Scan for the cell matching the given text and deliver its (x, y) coordinate at center. 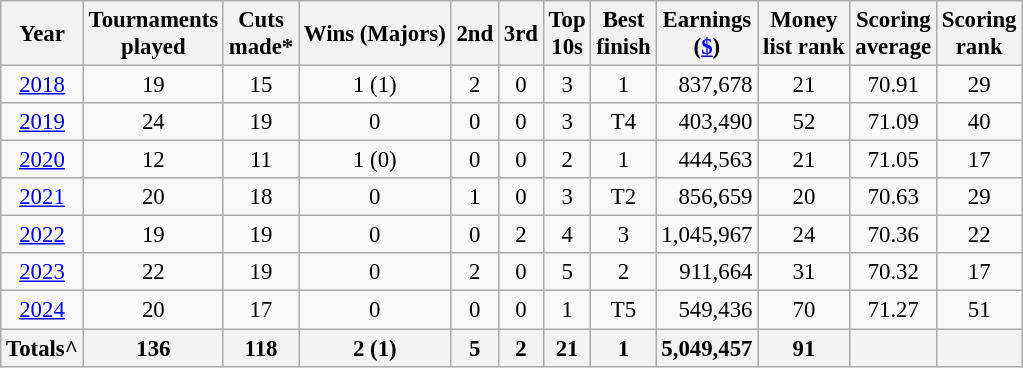
444,563 (707, 160)
2021 (42, 197)
Totals^ (42, 348)
2019 (42, 122)
T2 (624, 197)
118 (260, 348)
Tournaments played (153, 34)
18 (260, 197)
4 (567, 235)
2nd (474, 34)
136 (153, 348)
T4 (624, 122)
911,664 (707, 273)
2018 (42, 85)
71.27 (894, 310)
70 (804, 310)
Top 10s (567, 34)
3rd (520, 34)
70.63 (894, 197)
5,049,457 (707, 348)
1 (1) (376, 85)
1 (0) (376, 160)
Moneylist rank (804, 34)
2020 (42, 160)
Best finish (624, 34)
Scoringrank (980, 34)
12 (153, 160)
2 (1) (376, 348)
403,490 (707, 122)
Wins (Majors) (376, 34)
91 (804, 348)
51 (980, 310)
549,436 (707, 310)
Earnings($) (707, 34)
70.36 (894, 235)
Scoring average (894, 34)
40 (980, 122)
71.05 (894, 160)
2024 (42, 310)
31 (804, 273)
70.91 (894, 85)
Cuts made* (260, 34)
2022 (42, 235)
837,678 (707, 85)
856,659 (707, 197)
Year (42, 34)
71.09 (894, 122)
2023 (42, 273)
1,045,967 (707, 235)
70.32 (894, 273)
52 (804, 122)
11 (260, 160)
15 (260, 85)
T5 (624, 310)
